Capture the cell that displays the provided text and extract its (x, y) central coordinate. 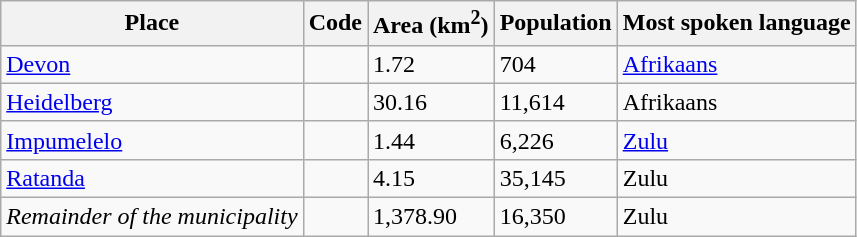
Ratanda (152, 178)
4.15 (432, 178)
1,378.90 (432, 217)
704 (556, 64)
11,614 (556, 102)
30.16 (432, 102)
Code (335, 24)
Population (556, 24)
Area (km2) (432, 24)
6,226 (556, 140)
Devon (152, 64)
Place (152, 24)
1.44 (432, 140)
1.72 (432, 64)
35,145 (556, 178)
Remainder of the municipality (152, 217)
Most spoken language (736, 24)
16,350 (556, 217)
Heidelberg (152, 102)
Impumelelo (152, 140)
